Find where the given text appears and provide that cell's center as [x, y] coordinate. 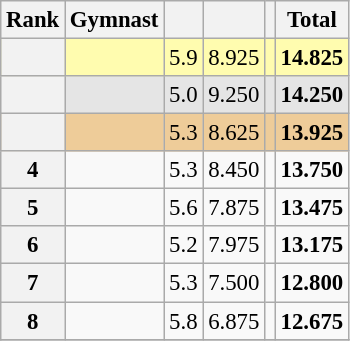
5.8 [184, 321]
7.875 [234, 208]
8.450 [234, 170]
Rank [33, 20]
5.9 [184, 58]
5 [33, 208]
8 [33, 321]
9.250 [234, 95]
13.175 [312, 245]
5.6 [184, 208]
13.475 [312, 208]
Gymnast [114, 20]
8.925 [234, 58]
13.750 [312, 170]
7.975 [234, 245]
5.2 [184, 245]
6.875 [234, 321]
12.800 [312, 283]
6 [33, 245]
14.825 [312, 58]
8.625 [234, 133]
4 [33, 170]
7 [33, 283]
5.0 [184, 95]
12.675 [312, 321]
7.500 [234, 283]
13.925 [312, 133]
Total [312, 20]
14.250 [312, 95]
